Find where the given text appears and provide that cell's center as (x, y) coordinate. 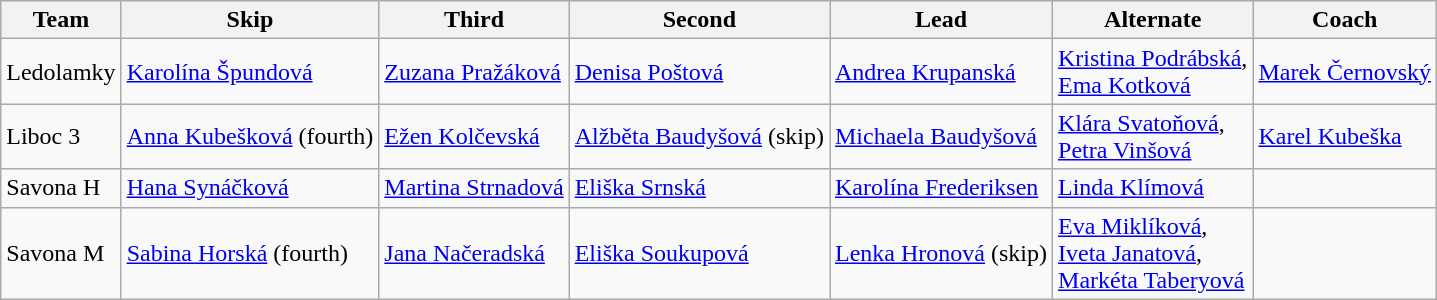
Karolína Špundová (250, 72)
Klára Svatoňová,Petra Vinšová (1153, 136)
Team (61, 20)
Eva Miklíková,Iveta Janatová,Markéta Taberyová (1153, 253)
Kristina Podrábská,Ema Kotková (1153, 72)
Karel Kubeška (1345, 136)
Hana Synáčková (250, 188)
Skip (250, 20)
Denisa Poštová (699, 72)
Sabina Horská (fourth) (250, 253)
Lenka Hronová (skip) (942, 253)
Eliška Soukupová (699, 253)
Anna Kubešková (fourth) (250, 136)
Alžběta Baudyšová (skip) (699, 136)
Ledolamky (61, 72)
Savona M (61, 253)
Michaela Baudyšová (942, 136)
Andrea Krupanská (942, 72)
Lead (942, 20)
Liboc 3 (61, 136)
Eliška Srnská (699, 188)
Third (474, 20)
Zuzana Pražáková (474, 72)
Alternate (1153, 20)
Savona H (61, 188)
Coach (1345, 20)
Karolína Frederiksen (942, 188)
Ežen Kolčevská (474, 136)
Marek Černovský (1345, 72)
Linda Klímová (1153, 188)
Martina Strnadová (474, 188)
Jana Načeradská (474, 253)
Second (699, 20)
